Output the [x, y] coordinate of the center of the cell containing the given text.  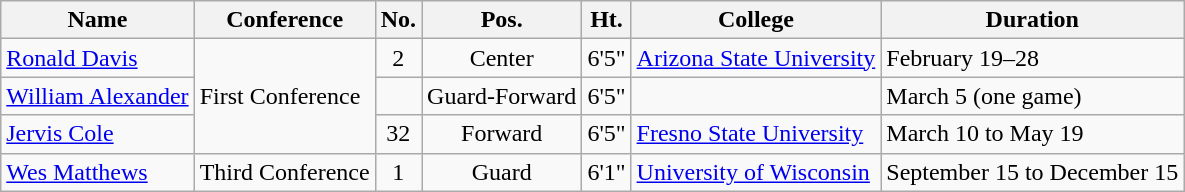
Forward [502, 134]
2 [398, 58]
March 10 to May 19 [1032, 134]
University of Wisconsin [756, 172]
Third Conference [284, 172]
Jervis Cole [98, 134]
Ht. [606, 20]
Name [98, 20]
William Alexander [98, 96]
1 [398, 172]
Center [502, 58]
September 15 to December 15 [1032, 172]
Ronald Davis [98, 58]
No. [398, 20]
Arizona State University [756, 58]
February 19–28 [1032, 58]
First Conference [284, 96]
March 5 (one game) [1032, 96]
6'1" [606, 172]
Guard [502, 172]
Fresno State University [756, 134]
32 [398, 134]
Guard-Forward [502, 96]
Conference [284, 20]
Wes Matthews [98, 172]
College [756, 20]
Pos. [502, 20]
Duration [1032, 20]
